Extract the [X, Y] coordinate from the center of the cell holding the provided text.  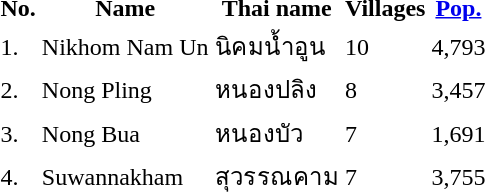
หนองบัว [277, 133]
7 [386, 133]
10 [386, 46]
Nong Bua [125, 133]
Nong Pling [125, 90]
8 [386, 90]
หนองปลิง [277, 90]
นิคมน้ำอูน [277, 46]
Nikhom Nam Un [125, 46]
